Scan for the cell matching the given text and deliver its (x, y) coordinate at center. 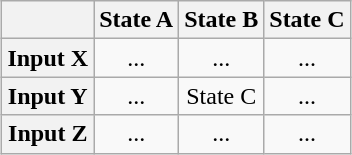
Input X (48, 58)
Input Y (48, 96)
State A (136, 20)
Input Z (48, 134)
State B (222, 20)
